Find where the given text appears and provide that cell's center as (X, Y) coordinate. 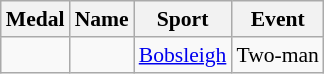
Name (102, 19)
Sport (183, 19)
Bobsleigh (183, 55)
Event (278, 19)
Two-man (278, 55)
Medal (36, 19)
